Search for the cell housing the specified text and yield its (x, y) center coordinate. 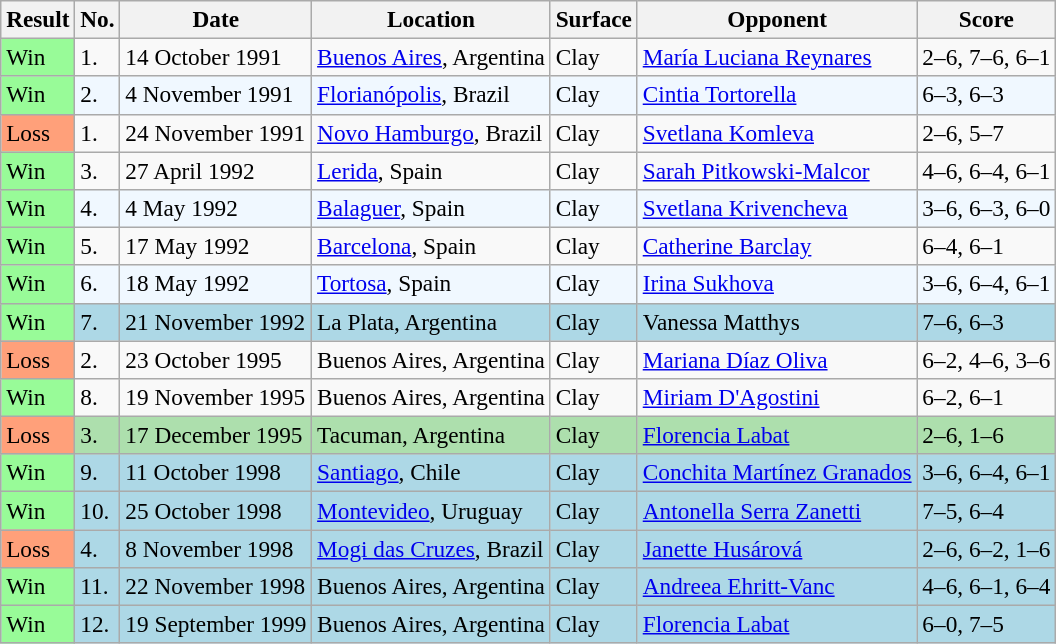
Balaguer, Spain (432, 208)
4–6, 6–4, 6–1 (986, 170)
6–2, 6–1 (986, 397)
Surface (594, 19)
4 November 1991 (216, 95)
Mogi das Cruzes, Brazil (432, 548)
19 September 1999 (216, 624)
Irina Sukhova (777, 284)
7. (98, 322)
6–2, 4–6, 3–6 (986, 359)
María Luciana Reynares (777, 57)
11 October 1998 (216, 473)
Montevideo, Uruguay (432, 510)
Catherine Barclay (777, 246)
Svetlana Krivencheva (777, 208)
17 December 1995 (216, 435)
2–6, 5–7 (986, 133)
21 November 1992 (216, 322)
17 May 1992 (216, 246)
18 May 1992 (216, 284)
2–6, 6–2, 1–6 (986, 548)
Tortosa, Spain (432, 284)
2–6, 1–6 (986, 435)
22 November 1998 (216, 586)
Santiago, Chile (432, 473)
24 November 1991 (216, 133)
No. (98, 19)
6–0, 7–5 (986, 624)
Lerida, Spain (432, 170)
4 May 1992 (216, 208)
10. (98, 510)
7–6, 6–3 (986, 322)
Vanessa Matthys (777, 322)
6. (98, 284)
Novo Hamburgo, Brazil (432, 133)
Barcelona, Spain (432, 246)
5. (98, 246)
Location (432, 19)
Score (986, 19)
27 April 1992 (216, 170)
6–3, 6–3 (986, 95)
Miriam D'Agostini (777, 397)
Svetlana Komleva (777, 133)
6–4, 6–1 (986, 246)
9. (98, 473)
Antonella Serra Zanetti (777, 510)
Janette Husárová (777, 548)
14 October 1991 (216, 57)
Result (38, 19)
Florianópolis, Brazil (432, 95)
3–6, 6–3, 6–0 (986, 208)
12. (98, 624)
11. (98, 586)
4–6, 6–1, 6–4 (986, 586)
Conchita Martínez Granados (777, 473)
23 October 1995 (216, 359)
Cintia Tortorella (777, 95)
La Plata, Argentina (432, 322)
Date (216, 19)
25 October 1998 (216, 510)
19 November 1995 (216, 397)
8. (98, 397)
Sarah Pitkowski-Malcor (777, 170)
Opponent (777, 19)
7–5, 6–4 (986, 510)
Andreea Ehritt-Vanc (777, 586)
Tacuman, Argentina (432, 435)
Mariana Díaz Oliva (777, 359)
2–6, 7–6, 6–1 (986, 57)
8 November 1998 (216, 548)
